From the cell containing the given text, extract its center point as (x, y) coordinate. 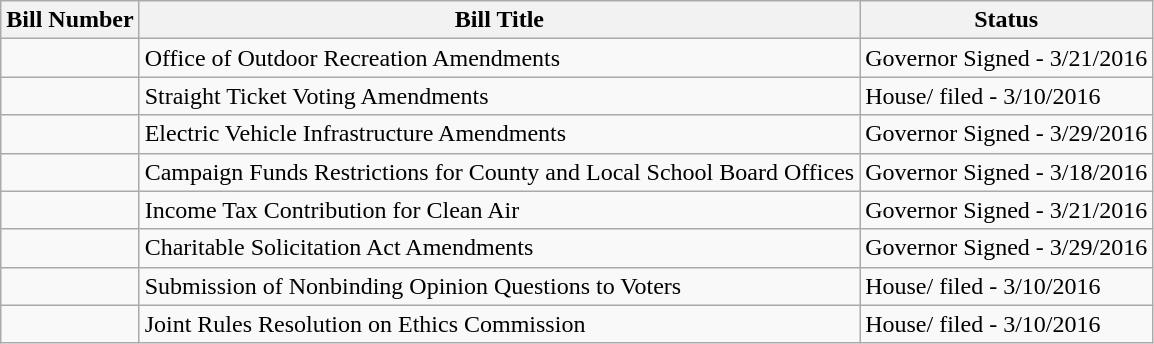
Status (1006, 20)
Campaign Funds Restrictions for County and Local School Board Offices (500, 172)
Bill Number (70, 20)
Governor Signed - 3/18/2016 (1006, 172)
Charitable Solicitation Act Amendments (500, 248)
Electric Vehicle Infrastructure Amendments (500, 134)
Office of Outdoor Recreation Amendments (500, 58)
Income Tax Contribution for Clean Air (500, 210)
Straight Ticket Voting Amendments (500, 96)
Submission of Nonbinding Opinion Questions to Voters (500, 286)
Joint Rules Resolution on Ethics Commission (500, 324)
Bill Title (500, 20)
